Provide the (X, Y) coordinate of the cell's center where the given text is located.  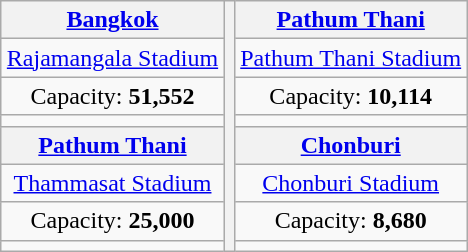
Bangkok (112, 20)
Chonburi Stadium (351, 183)
Thammasat Stadium (112, 183)
Pathum Thani Stadium (351, 58)
Capacity: 10,114 (351, 96)
Chonburi (351, 145)
Capacity: 8,680 (351, 221)
Capacity: 51,552 (112, 96)
Capacity: 25,000 (112, 221)
Rajamangala Stadium (112, 58)
